Locate the cell with the specified text and output its (X, Y) center coordinate. 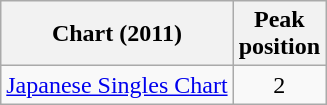
Japanese Singles Chart (117, 85)
Chart (2011) (117, 34)
Peakposition (279, 34)
2 (279, 85)
